Return (X, Y) of the center of cell containing provided text 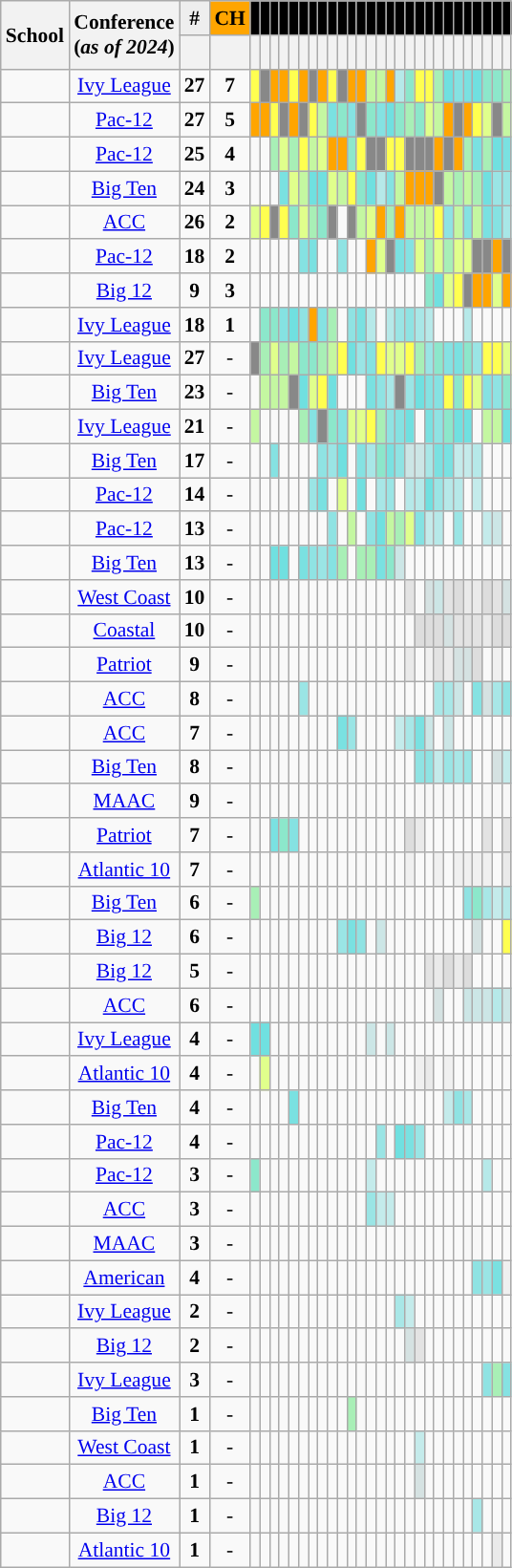
Conference(as of 2024) (124, 34)
School (34, 34)
25 (195, 155)
# (195, 18)
CH (229, 18)
American (124, 1278)
21 (195, 427)
14 (195, 495)
17 (195, 461)
26 (195, 223)
24 (195, 188)
Coastal (124, 631)
23 (195, 393)
